Determine the (x, y) coordinate at the center of the cell enclosing the given text.  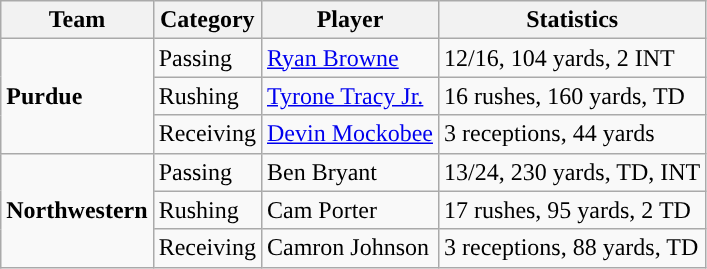
17 rushes, 95 yards, 2 TD (572, 210)
13/24, 230 yards, TD, INT (572, 172)
Ryan Browne (350, 58)
16 rushes, 160 yards, TD (572, 96)
3 receptions, 44 yards (572, 134)
Purdue (77, 96)
12/16, 104 yards, 2 INT (572, 58)
3 receptions, 88 yards, TD (572, 248)
Northwestern (77, 210)
Statistics (572, 20)
Category (207, 20)
Camron Johnson (350, 248)
Player (350, 20)
Devin Mockobee (350, 134)
Team (77, 20)
Ben Bryant (350, 172)
Tyrone Tracy Jr. (350, 96)
Cam Porter (350, 210)
